Pinpoint the cell where the given text exists, returning its (x, y) midpoint coordinate. 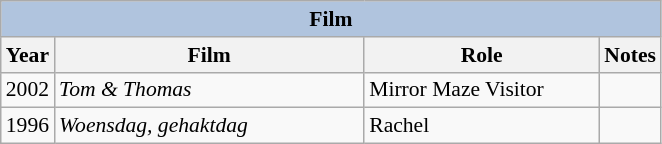
Rachel (482, 126)
Mirror Maze Visitor (482, 90)
1996 (28, 126)
Role (482, 55)
Notes (630, 55)
2002 (28, 90)
Year (28, 55)
Tom & Thomas (209, 90)
Woensdag, gehaktdag (209, 126)
